Detect which cell encompasses the target text, then output its [x, y] center coordinate. 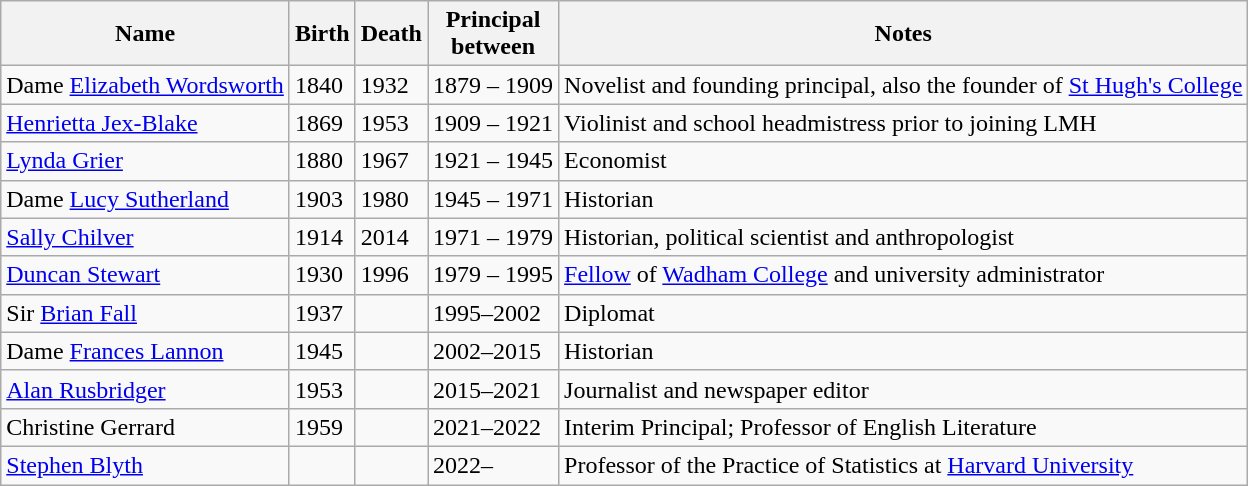
Interim Principal; Professor of English Literature [904, 427]
Christine Gerrard [146, 427]
1937 [322, 313]
1932 [391, 85]
Dame Elizabeth Wordsworth [146, 85]
Notes [904, 34]
1995–2002 [494, 313]
Duncan Stewart [146, 275]
Journalist and newspaper editor [904, 389]
Violinist and school headmistress prior to joining LMH [904, 123]
Lynda Grier [146, 161]
Birth [322, 34]
1921 – 1945 [494, 161]
Alan Rusbridger [146, 389]
Principalbetween [494, 34]
Name [146, 34]
1880 [322, 161]
1879 – 1909 [494, 85]
Stephen Blyth [146, 465]
1840 [322, 85]
1980 [391, 199]
1909 – 1921 [494, 123]
2015–2021 [494, 389]
Henrietta Jex-Blake [146, 123]
2014 [391, 237]
1945 – 1971 [494, 199]
1979 – 1995 [494, 275]
Sir Brian Fall [146, 313]
Diplomat [904, 313]
2021–2022 [494, 427]
Professor of the Practice of Statistics at Harvard University [904, 465]
1869 [322, 123]
1930 [322, 275]
1914 [322, 237]
1959 [322, 427]
Sally Chilver [146, 237]
Novelist and founding principal, also the founder of St Hugh's College [904, 85]
Dame Lucy Sutherland [146, 199]
1996 [391, 275]
Economist [904, 161]
1903 [322, 199]
1971 – 1979 [494, 237]
2022– [494, 465]
1967 [391, 161]
Historian, political scientist and anthropologist [904, 237]
2002–2015 [494, 351]
Dame Frances Lannon [146, 351]
Death [391, 34]
1945 [322, 351]
Fellow of Wadham College and university administrator [904, 275]
